Provide the [X, Y] coordinate of the cell's center where the given text is located.  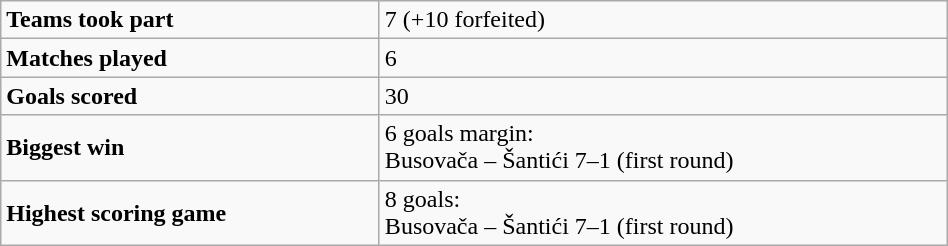
Biggest win [190, 148]
Goals scored [190, 96]
6 goals margin:Busovača – Šantići 7–1 (first round) [663, 148]
8 goals:Busovača – Šantići 7–1 (first round) [663, 212]
Teams took part [190, 20]
Highest scoring game [190, 212]
7 (+10 forfeited) [663, 20]
Matches played [190, 58]
30 [663, 96]
6 [663, 58]
